Provide the (X, Y) coordinate of the cell's center where the given text is located.  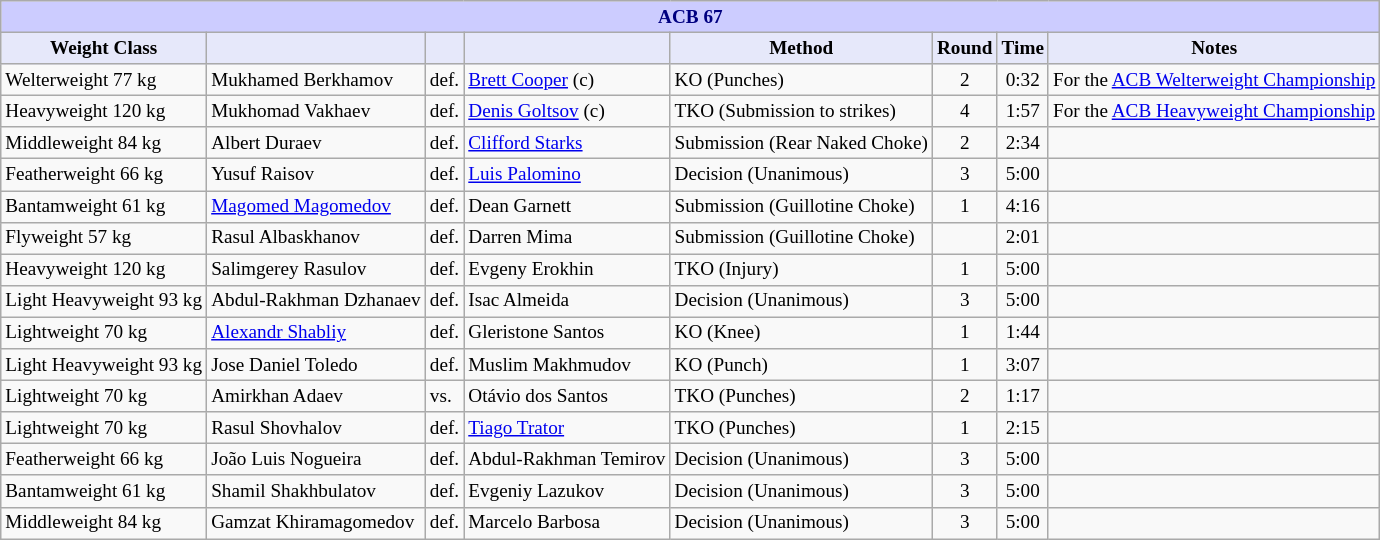
Method (801, 48)
Darren Mima (567, 238)
Gamzat Khiramagomedov (316, 523)
Mukhomad Vakhaev (316, 111)
KO (Punch) (801, 365)
Round (964, 48)
Isac Almeida (567, 301)
Abdul-Rakhman Temirov (567, 460)
Tiago Trator (567, 428)
Dean Garnett (567, 206)
vs. (444, 396)
Rasul Albaskhanov (316, 238)
Luis Palomino (567, 175)
Evgeniy Lazukov (567, 491)
Time (1022, 48)
Denis Goltsov (c) (567, 111)
Mukhamed Berkhamov (316, 80)
Amirkhan Adaev (316, 396)
Submission (Rear Naked Choke) (801, 143)
Rasul Shovhalov (316, 428)
4 (964, 111)
Flyweight 57 kg (104, 238)
KO (Punches) (801, 80)
Gleristone Santos (567, 333)
For the ACB Welterweight Championship (1214, 80)
Salimgerey Rasulov (316, 270)
1:17 (1022, 396)
Albert Duraev (316, 143)
Jose Daniel Toledo (316, 365)
ACB 67 (690, 17)
Welterweight 77 kg (104, 80)
Muslim Makhmudov (567, 365)
4:16 (1022, 206)
3:07 (1022, 365)
Evgeny Erokhin (567, 270)
TKO (Submission to strikes) (801, 111)
1:57 (1022, 111)
Marcelo Barbosa (567, 523)
TKO (Injury) (801, 270)
2:34 (1022, 143)
Magomed Magomedov (316, 206)
KO (Knee) (801, 333)
João Luis Nogueira (316, 460)
Alexandr Shabliy (316, 333)
Clifford Starks (567, 143)
0:32 (1022, 80)
2:15 (1022, 428)
2:01 (1022, 238)
1:44 (1022, 333)
Weight Class (104, 48)
Notes (1214, 48)
Brett Cooper (c) (567, 80)
For the ACB Heavyweight Championship (1214, 111)
Otávio dos Santos (567, 396)
Abdul-Rakhman Dzhanaev (316, 301)
Shamil Shakhbulatov (316, 491)
Yusuf Raisov (316, 175)
